Identify which cell holds the provided text, then report its [X, Y] central coordinate. 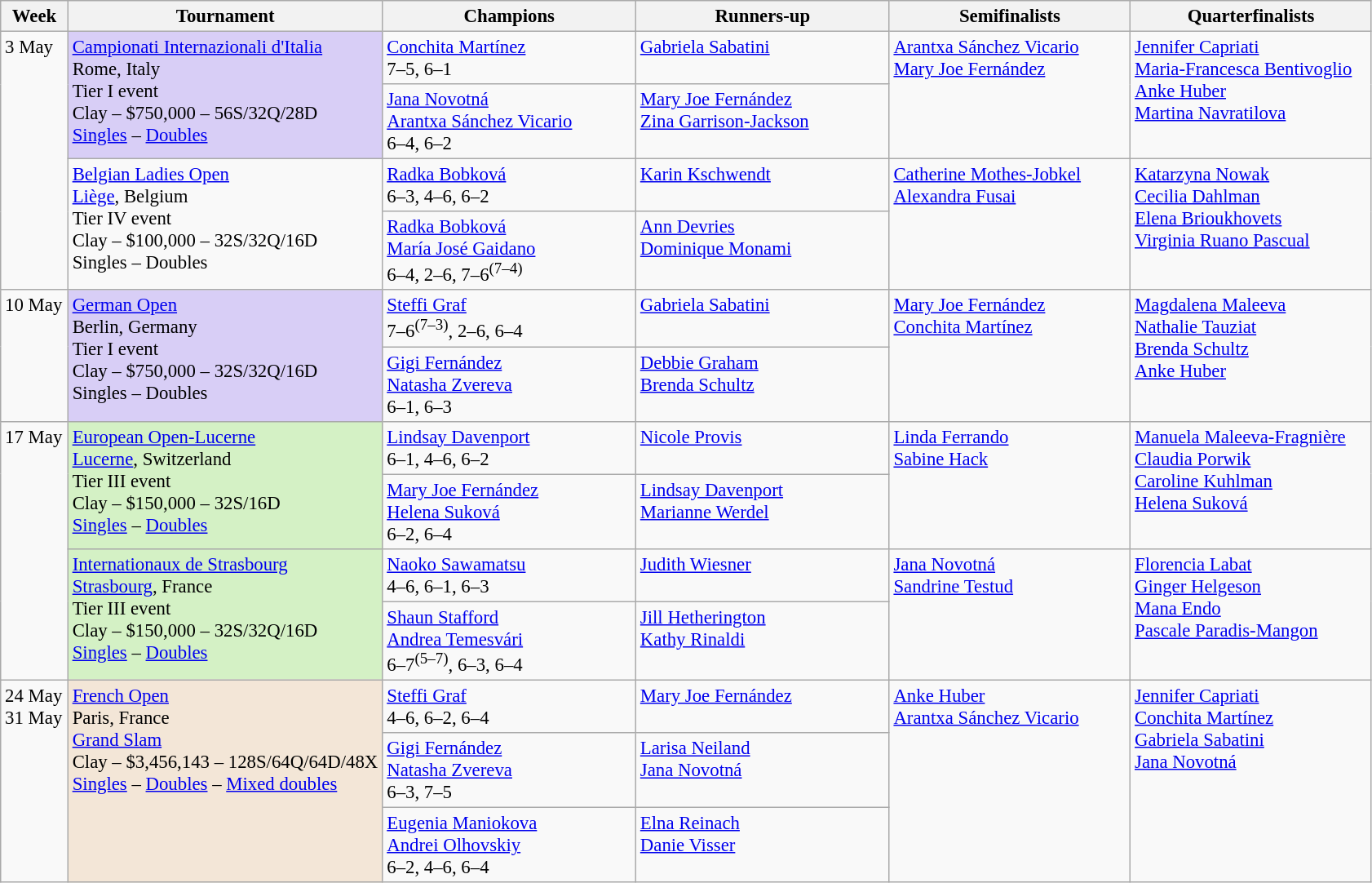
Gigi Fernández Natasha Zvereva 6–3, 7–5 [509, 770]
Magdalena Maleeva Nathalie Tauziat Brenda Schultz Anke Huber [1251, 356]
Katarzyna Nowak Cecilia Dahlman Elena Brioukhovets Virginia Ruano Pascual [1251, 225]
Karin Kschwendt [763, 186]
Naoko Sawamatsu4–6, 6–1, 6–3 [509, 575]
Debbie Graham Brenda Schultz [763, 384]
10 May [34, 356]
Ann Devries Dominique Monami [763, 251]
Judith Wiesner [763, 575]
Radka Bobková María José Gaidano 6–4, 2–6, 7–6(7–4) [509, 251]
Florencia Labat Ginger Helgeson Mana Endo Pascale Paradis-Mangon [1251, 614]
Runners-up [763, 16]
Mary Joe Fernández [763, 707]
Belgian Ladies Open Liège, Belgium Tier IV event Clay – $100,000 – 32S/32Q/16DSingles – Doubles [225, 225]
Tournament [225, 16]
Jill Hetherington Kathy Rinaldi [763, 641]
Larisa Neiland Jana Novotná [763, 770]
Steffi Graf4–6, 6–2, 6–4 [509, 707]
German Open Berlin, Germany Tier I event Clay – $750,000 – 32S/32Q/16DSingles – Doubles [225, 356]
Conchita Martínez7–5, 6–1 [509, 59]
Mary Joe Fernández Helena Suková 6–2, 6–4 [509, 512]
Jana Novotná Arantxa Sánchez Vicario 6–4, 6–2 [509, 122]
Manuela Maleeva-Fragnière Claudia Porwik Caroline Kuhlman Helena Suková [1251, 485]
Semifinalists [1010, 16]
Mary Joe Fernández Zina Garrison-Jackson [763, 122]
Eugenia Maniokova Andrei Olhovskiy 6–2, 4–6, 6–4 [509, 845]
Radka Bobková6–3, 4–6, 6–2 [509, 186]
Lindsay Davenport Marianne Werdel [763, 512]
Anke Huber Arantxa Sánchez Vicario [1010, 781]
Steffi Graf7–6(7–3), 2–6, 6–4 [509, 318]
Jennifer Capriati Conchita Martínez Gabriela Sabatini Jana Novotná [1251, 781]
Shaun Stafford Andrea Temesvári 6–7(5–7), 6–3, 6–4 [509, 641]
Quarterfinalists [1251, 16]
Champions [509, 16]
17 May [34, 550]
Mary Joe Fernández Conchita Martínez [1010, 356]
Jana Novotná Sandrine Testud [1010, 614]
Elna Reinach Danie Visser [763, 845]
French Open Paris, France Grand Slam Clay – $3,456,143 – 128S/64Q/64D/48X Singles – Doubles – Mixed doubles [225, 781]
Jennifer Capriati Maria-Francesca Bentivoglio Anke Huber Martina Navratilova [1251, 95]
Arantxa Sánchez Vicario Mary Joe Fernández [1010, 95]
Campionati Internazionali d'Italia Rome, Italy Tier I event Clay – $750,000 – 56S/32Q/28DSingles – Doubles [225, 95]
Catherine Mothes-Jobkel Alexandra Fusai [1010, 225]
Lindsay Davenport6–1, 4–6, 6–2 [509, 447]
3 May [34, 162]
Internationaux de Strasbourg Strasbourg, France Tier III event Clay – $150,000 – 32S/32Q/16DSingles – Doubles [225, 614]
European Open-Lucerne Lucerne, Switzerland Tier III event Clay – $150,000 – 32S/16DSingles – Doubles [225, 485]
Week [34, 16]
Linda Ferrando Sabine Hack [1010, 485]
24 May31 May [34, 781]
Gigi Fernández Natasha Zvereva 6–1, 6–3 [509, 384]
Nicole Provis [763, 447]
